Determine the [x, y] coordinate at the center of the cell enclosing the given text.  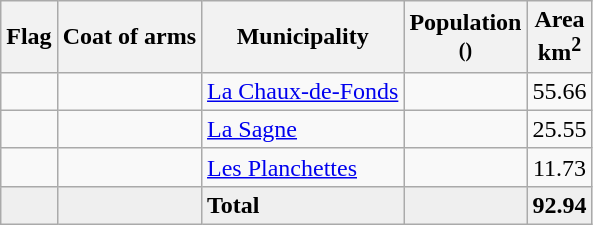
Les Planchettes [303, 167]
25.55 [560, 129]
La Sagne [303, 129]
Flag [29, 37]
Area km2 [560, 37]
Total [303, 205]
55.66 [560, 91]
La Chaux-de-Fonds [303, 91]
Coat of arms [129, 37]
11.73 [560, 167]
Population() [466, 37]
Municipality [303, 37]
92.94 [560, 205]
